Extract the [x, y] coordinate from the center of the cell holding the provided text.  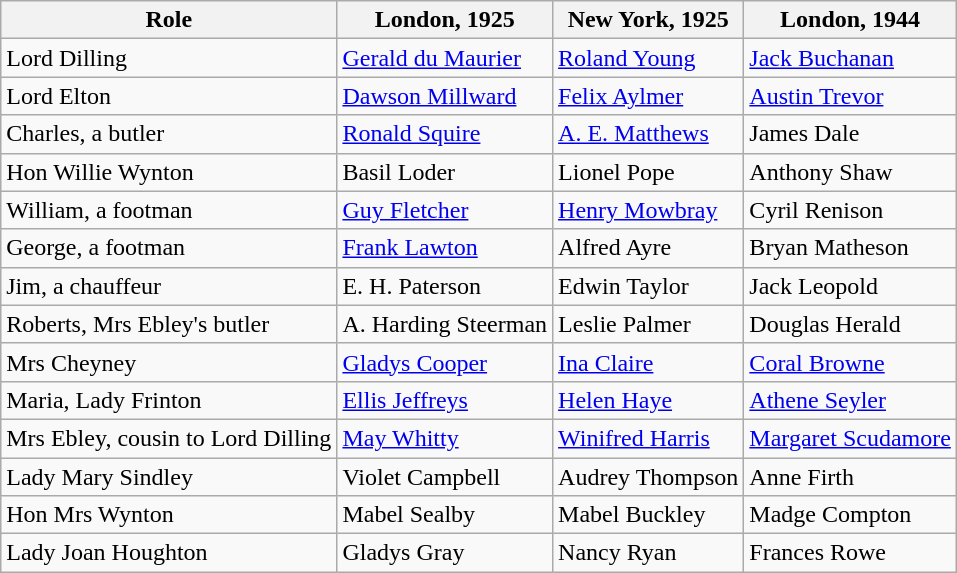
May Whitty [445, 438]
Audrey Thompson [648, 477]
Ina Claire [648, 362]
Lady Joan Houghton [169, 553]
Mabel Sealby [445, 515]
Nancy Ryan [648, 553]
Madge Compton [850, 515]
Alfred Ayre [648, 248]
London, 1925 [445, 20]
Roland Young [648, 58]
A. E. Matthews [648, 134]
Mabel Buckley [648, 515]
Roberts, Mrs Ebley's butler [169, 324]
Frank Lawton [445, 248]
Anthony Shaw [850, 172]
Lionel Pope [648, 172]
Jack Buchanan [850, 58]
George, a footman [169, 248]
Lord Dilling [169, 58]
Douglas Herald [850, 324]
Charles, a butler [169, 134]
Maria, Lady Frinton [169, 400]
Hon Willie Wynton [169, 172]
Guy Fletcher [445, 210]
Athene Seyler [850, 400]
Edwin Taylor [648, 286]
E. H. Paterson [445, 286]
Jack Leopold [850, 286]
Jim, a chauffeur [169, 286]
A. Harding Steerman [445, 324]
London, 1944 [850, 20]
Bryan Matheson [850, 248]
Violet Campbell [445, 477]
Winifred Harris [648, 438]
Leslie Palmer [648, 324]
William, a footman [169, 210]
Felix Aylmer [648, 96]
Role [169, 20]
Helen Haye [648, 400]
Gerald du Maurier [445, 58]
Cyril Renison [850, 210]
Frances Rowe [850, 553]
Coral Browne [850, 362]
James Dale [850, 134]
Gladys Cooper [445, 362]
Hon Mrs Wynton [169, 515]
New York, 1925 [648, 20]
Lord Elton [169, 96]
Gladys Gray [445, 553]
Anne Firth [850, 477]
Basil Loder [445, 172]
Ellis Jeffreys [445, 400]
Dawson Millward [445, 96]
Mrs Ebley, cousin to Lord Dilling [169, 438]
Mrs Cheyney [169, 362]
Lady Mary Sindley [169, 477]
Ronald Squire [445, 134]
Austin Trevor [850, 96]
Margaret Scudamore [850, 438]
Henry Mowbray [648, 210]
